Return the (X, Y) coordinate for the center point of the cell that contains the specified text.  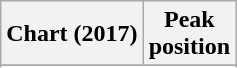
Chart (2017) (72, 34)
Peakposition (189, 34)
